Output the (X, Y) coordinate of the center of the cell containing the given text.  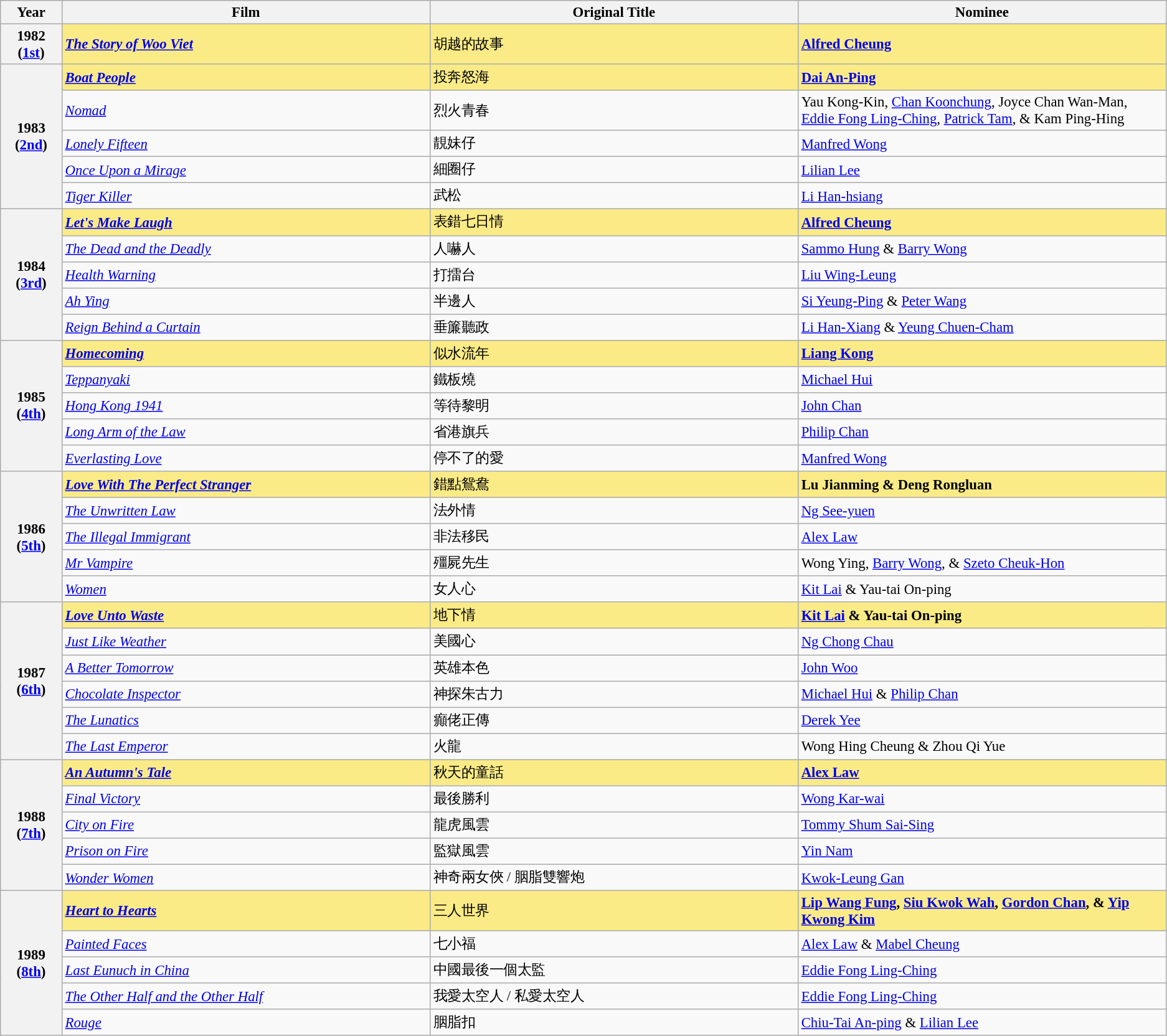
Original Title (614, 12)
龍虎風雲 (614, 825)
Liang Kong (981, 354)
胡越的故事 (614, 45)
烈火青春 (614, 111)
三人世界 (614, 911)
The Lunatics (245, 720)
Wonder Women (245, 877)
我愛太空人 / 私愛太空人 (614, 996)
Li Han-hsiang (981, 196)
美國心 (614, 642)
Once Upon a Mirage (245, 170)
Last Eunuch in China (245, 970)
法外情 (614, 511)
The Story of Woo Viet (245, 45)
Just Like Weather (245, 642)
武松 (614, 196)
英雄本色 (614, 668)
停不了的愛 (614, 458)
The Dead and the Deadly (245, 248)
七小福 (614, 944)
錯點鴛鴦 (614, 484)
鐵板燒 (614, 380)
人嚇人 (614, 248)
投奔怒海 (614, 77)
1989(8th) (31, 964)
靚妹仔 (614, 144)
殭屍先生 (614, 563)
Ng Chong Chau (981, 642)
Nominee (981, 12)
Health Warning (245, 275)
Yau Kong-Kin, Chan Koonchung, Joyce Chan Wan-Man, Eddie Fong Ling-Ching, Patrick Tam, & Kam Ping-Hing (981, 111)
The Last Emperor (245, 746)
胭脂扣 (614, 1022)
Film (245, 12)
Hong Kong 1941 (245, 406)
Alex Law & Mabel Cheung (981, 944)
Philip Chan (981, 432)
A Better Tomorrow (245, 668)
Long Arm of the Law (245, 432)
1985(4th) (31, 406)
地下情 (614, 616)
Michael Hui & Philip Chan (981, 694)
Chocolate Inspector (245, 694)
John Woo (981, 668)
秋天的童話 (614, 773)
The Illegal Immigrant (245, 537)
City on Fire (245, 825)
火龍 (614, 746)
1983(2nd) (31, 137)
女人心 (614, 589)
Everlasting Love (245, 458)
Si Yeung-Ping & Peter Wang (981, 301)
Love Unto Waste (245, 616)
中國最後一個太監 (614, 970)
神探朱古力 (614, 694)
Wong Hing Cheung & Zhou Qi Yue (981, 746)
Heart to Hearts (245, 911)
Love With The Perfect Stranger (245, 484)
Teppanyaki (245, 380)
Prison on Fire (245, 851)
非法移民 (614, 537)
Nomad (245, 111)
癲佬正傳 (614, 720)
Dai An-Ping (981, 77)
Women (245, 589)
1987(6th) (31, 681)
神奇兩女俠 / 胭脂雙響炮 (614, 877)
半邊人 (614, 301)
The Other Half and the Other Half (245, 996)
Lu Jianming & Deng Rongluan (981, 484)
1986(5th) (31, 537)
Lilian Lee (981, 170)
Kwok-Leung Gan (981, 877)
1984(3rd) (31, 275)
Ng See-yuen (981, 511)
Chiu-Tai An-ping & Lilian Lee (981, 1022)
Lip Wang Fung, Siu Kwok Wah, Gordon Chan, & Yip Kwong Kim (981, 911)
監獄風雲 (614, 851)
Sammo Hung & Barry Wong (981, 248)
Wong Ying, Barry Wong, & Szeto Cheuk-Hon (981, 563)
Yin Nam (981, 851)
垂簾聽政 (614, 327)
Ah Ying (245, 301)
等待黎明 (614, 406)
打擂台 (614, 275)
表錯七日情 (614, 222)
1988(7th) (31, 825)
An Autumn's Tale (245, 773)
Li Han-Xiang & Yeung Chuen-Cham (981, 327)
Tommy Shum Sai-Sing (981, 825)
The Unwritten Law (245, 511)
John Chan (981, 406)
Reign Behind a Curtain (245, 327)
Boat People (245, 77)
Michael Hui (981, 380)
Tiger Killer (245, 196)
Homecoming (245, 354)
似水流年 (614, 354)
Derek Yee (981, 720)
Final Victory (245, 799)
細圈仔 (614, 170)
Rouge (245, 1022)
1982(1st) (31, 45)
Wong Kar-wai (981, 799)
省港旗兵 (614, 432)
Year (31, 12)
最後勝利 (614, 799)
Liu Wing-Leung (981, 275)
Painted Faces (245, 944)
Mr Vampire (245, 563)
Lonely Fifteen (245, 144)
Let's Make Laugh (245, 222)
